Pinpoint the cell where the given text exists, returning its (x, y) midpoint coordinate. 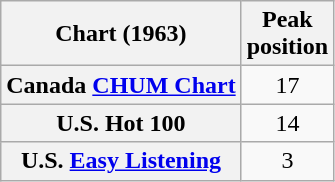
3 (287, 161)
14 (287, 123)
Peakposition (287, 34)
17 (287, 85)
U.S. Hot 100 (121, 123)
Chart (1963) (121, 34)
Canada CHUM Chart (121, 85)
U.S. Easy Listening (121, 161)
